Pinpoint the cell where the given text exists, returning its (x, y) midpoint coordinate. 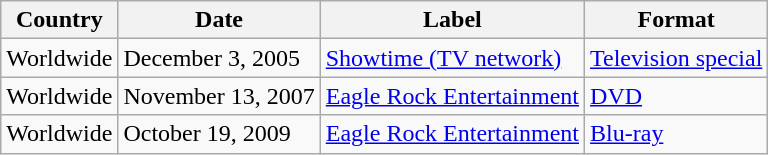
December 3, 2005 (219, 58)
Country (60, 20)
Television special (676, 58)
Showtime (TV network) (452, 58)
DVD (676, 96)
Label (452, 20)
Blu-ray (676, 134)
November 13, 2007 (219, 96)
Date (219, 20)
October 19, 2009 (219, 134)
Format (676, 20)
